Scan for the cell matching the given text and deliver its [x, y] coordinate at center. 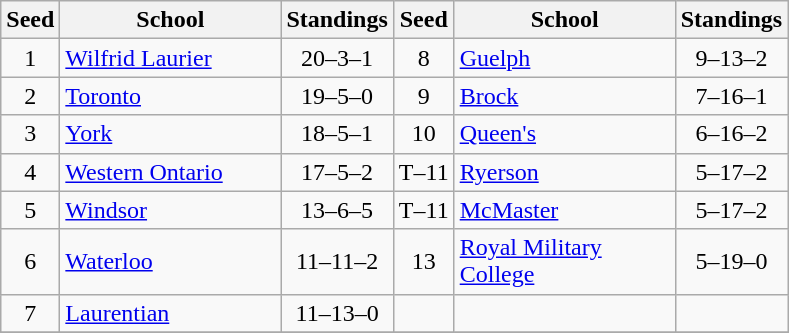
13–6–5 [337, 210]
Western Ontario [170, 172]
17–5–2 [337, 172]
Guelph [564, 58]
Brock [564, 96]
Wilfrid Laurier [170, 58]
20–3–1 [337, 58]
11–11–2 [337, 262]
2 [30, 96]
Toronto [170, 96]
11–13–0 [337, 313]
6 [30, 262]
7 [30, 313]
3 [30, 134]
5 [30, 210]
York [170, 134]
Windsor [170, 210]
18–5–1 [337, 134]
1 [30, 58]
6–16–2 [731, 134]
4 [30, 172]
Queen's [564, 134]
Ryerson [564, 172]
9 [424, 96]
7–16–1 [731, 96]
McMaster [564, 210]
8 [424, 58]
19–5–0 [337, 96]
Royal Military College [564, 262]
13 [424, 262]
Waterloo [170, 262]
Laurentian [170, 313]
5–19–0 [731, 262]
9–13–2 [731, 58]
10 [424, 134]
